Extract the [x, y] coordinate from the center of the cell holding the provided text.  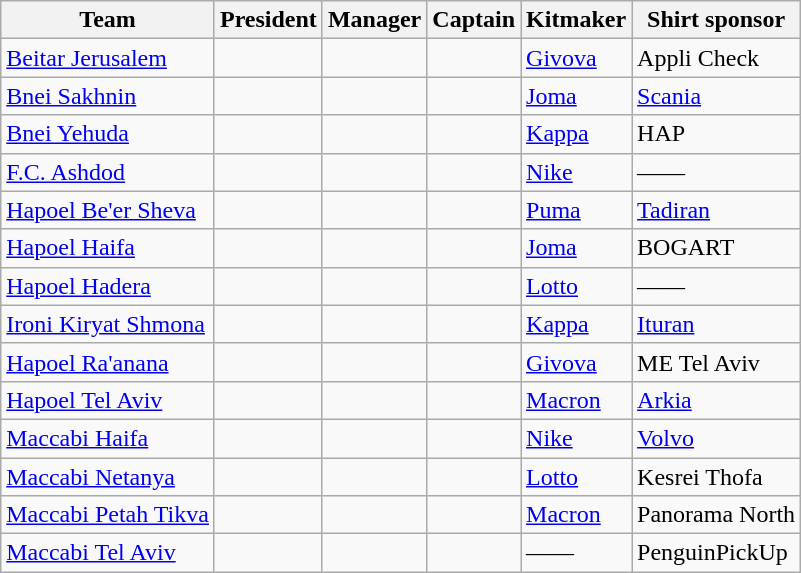
Ironi Kiryat Shmona [108, 324]
ME Tel Aviv [716, 362]
Bnei Yehuda [108, 134]
Hapoel Ra'anana [108, 362]
Maccabi Netanya [108, 477]
Volvo [716, 438]
BOGART [716, 248]
Kitmaker [576, 20]
F.C. Ashdod [108, 172]
Kesrei Thofa [716, 477]
Hapoel Be'er Sheva [108, 210]
Ituran [716, 324]
Arkia [716, 400]
Tadiran [716, 210]
Manager [374, 20]
Bnei Sakhnin [108, 96]
Team [108, 20]
President [268, 20]
Hapoel Haifa [108, 248]
Maccabi Haifa [108, 438]
Hapoel Tel Aviv [108, 400]
Appli Check [716, 58]
PenguinPickUp [716, 553]
Hapoel Hadera [108, 286]
Beitar Jerusalem [108, 58]
Puma [576, 210]
Panorama North [716, 515]
HAP [716, 134]
Captain [474, 20]
Maccabi Tel Aviv [108, 553]
Maccabi Petah Tikva [108, 515]
Scania [716, 96]
Shirt sponsor [716, 20]
